Extract the (X, Y) coordinate from the center of the cell holding the provided text.  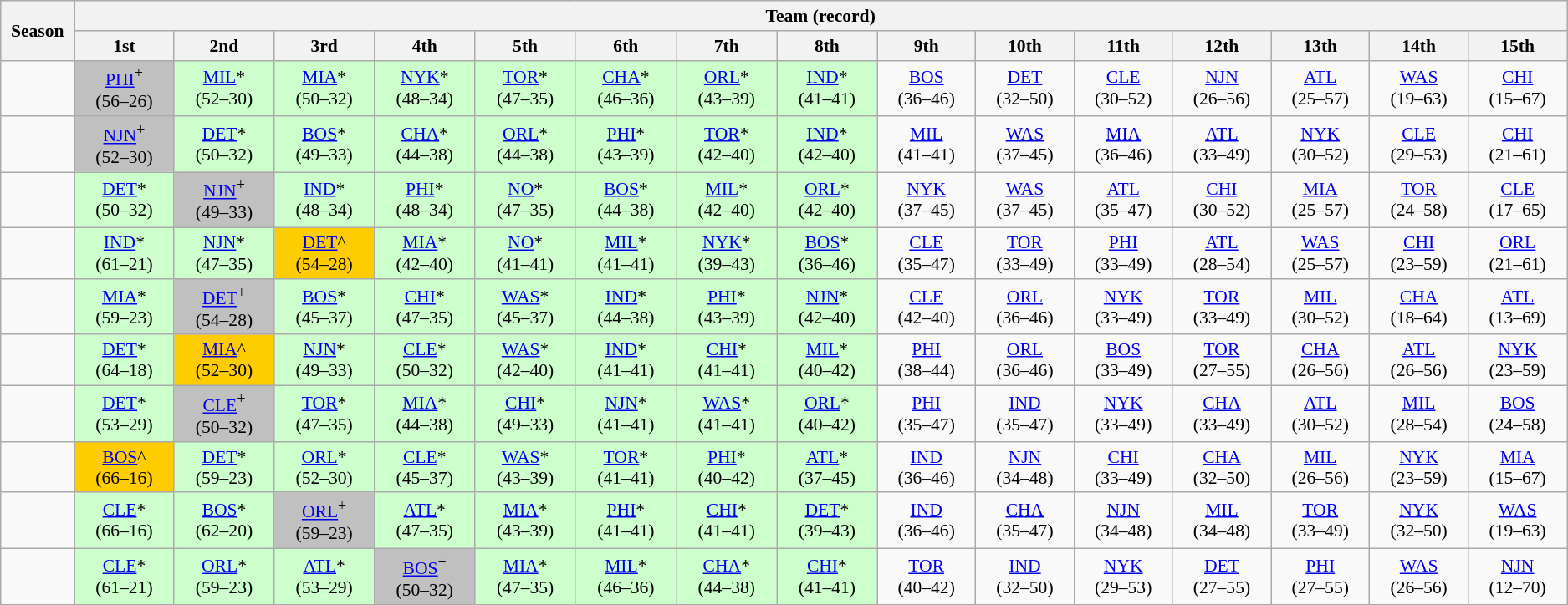
7th (726, 46)
ATL(28–54) (1222, 254)
PHI(35–47) (927, 414)
ATL(25–57) (1320, 89)
DET*(39–43) (827, 521)
CHI(21–61) (1518, 144)
MIA*(47–35) (525, 577)
IND(32–50) (1025, 577)
WAS*(43–39) (525, 468)
NJN*(41–41) (626, 414)
ATL(33–49) (1222, 144)
MIA*(42–40) (425, 254)
Team (record) (821, 16)
CHA(33–49) (1222, 414)
CLE(17–65) (1518, 201)
ATL(26–56) (1419, 361)
15th (1518, 46)
PHI*(41–41) (626, 521)
NJN*(47–35) (224, 254)
9th (927, 46)
14th (1419, 46)
DET^(54–28) (324, 254)
BOS*(44–38) (626, 201)
CHA(35–47) (1025, 521)
TOR*(42–40) (726, 144)
ORL*(40–42) (827, 414)
MIA(15–67) (1518, 468)
PHI*(40–42) (726, 468)
11th (1123, 46)
DET+(54–28) (224, 308)
BOS*(36–46) (827, 254)
ATL*(37–45) (827, 468)
CLE(35–47) (927, 254)
NJN+(49–33) (224, 201)
WAS*(41–41) (726, 414)
WAS(26–56) (1419, 577)
CLE*(66–16) (124, 521)
NJN*(42–40) (827, 308)
NYK*(39–43) (726, 254)
MIA*(50–32) (324, 89)
MIA(25–57) (1320, 201)
CLE(42–40) (927, 308)
MIA*(43–39) (525, 521)
MIL*(40–42) (827, 361)
IND*(48–34) (324, 201)
NO*(41–41) (525, 254)
CHI(15–67) (1518, 89)
PHI(33–49) (1123, 254)
10th (1025, 46)
MIL*(41–41) (626, 254)
CLE*(61–21) (124, 577)
3rd (324, 46)
CLE*(50–32) (425, 361)
ATL(13–69) (1518, 308)
PHI(27–55) (1320, 577)
ORL*(42–40) (827, 201)
1st (124, 46)
NYK(32–50) (1419, 521)
CHA(26–56) (1320, 361)
CHA(32–50) (1222, 468)
DET*(59–23) (224, 468)
CHI*(49–33) (525, 414)
NJN+(52–30) (124, 144)
MIL(30–52) (1320, 308)
MIL*(52–30) (224, 89)
WAS*(45–37) (525, 308)
13th (1320, 46)
4th (425, 46)
BOS*(49–33) (324, 144)
BOS+(50–32) (425, 577)
CHI*(47–35) (425, 308)
TOR(24–58) (1419, 201)
WAS(25–57) (1320, 254)
ORL*(59–23) (224, 577)
MIL(34–48) (1222, 521)
CLE*(45–37) (425, 468)
BOS*(62–20) (224, 521)
ORL(21–61) (1518, 254)
NYK(30–52) (1320, 144)
MIL*(46–36) (626, 577)
MIL(41–41) (927, 144)
8th (827, 46)
2nd (224, 46)
MIL(28–54) (1419, 414)
MIL(26–56) (1320, 468)
ORL*(52–30) (324, 468)
ORL*(44–38) (525, 144)
CLE(29–53) (1419, 144)
TOR(27–55) (1222, 361)
ORL+(59–23) (324, 521)
WAS*(42–40) (525, 361)
BOS(36–46) (927, 89)
TOR(40–42) (927, 577)
BOS*(45–37) (324, 308)
MIA*(59–23) (124, 308)
NJN(26–56) (1222, 89)
NYK*(48–34) (425, 89)
DET*(64–18) (124, 361)
6th (626, 46)
CHA*(46–36) (626, 89)
NO*(47–35) (525, 201)
ATL*(47–35) (425, 521)
CLE+(50–32) (224, 414)
IND(35–47) (1025, 414)
CLE(30–52) (1123, 89)
IND*(61–21) (124, 254)
MIL*(42–40) (726, 201)
CHA(18–64) (1419, 308)
PHI*(48–34) (425, 201)
BOS(33–49) (1123, 361)
CHI(33–49) (1123, 468)
IND*(44–38) (626, 308)
DET*(53–29) (124, 414)
IND*(42–40) (827, 144)
CHI(30–52) (1222, 201)
BOS(24–58) (1518, 414)
NJN*(49–33) (324, 361)
NYK(29–53) (1123, 577)
DET(32–50) (1025, 89)
5th (525, 46)
CHI(23–59) (1419, 254)
ATL(35–47) (1123, 201)
TOR*(41–41) (626, 468)
NYK(37–45) (927, 201)
PHI+(56–26) (124, 89)
12th (1222, 46)
PHI(38–44) (927, 361)
DET(27–55) (1222, 577)
ORL*(43–39) (726, 89)
Season (38, 30)
MIA(36–46) (1123, 144)
MIA^(52–30) (224, 361)
BOS^(66–16) (124, 468)
NJN(12–70) (1518, 577)
ATL(30–52) (1320, 414)
ATL*(53–29) (324, 577)
MIA*(44–38) (425, 414)
